Provide the [x, y] coordinate of the cell's center where the given text is located.  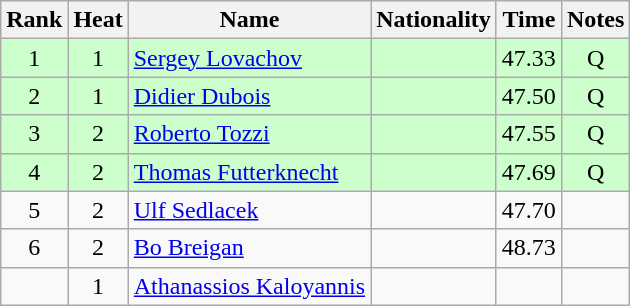
47.33 [528, 58]
Time [528, 20]
Name [249, 20]
47.50 [528, 96]
47.55 [528, 134]
Nationality [434, 20]
48.73 [528, 248]
Athanassios Kaloyannis [249, 286]
Roberto Tozzi [249, 134]
Didier Dubois [249, 96]
Rank [34, 20]
Bo Breigan [249, 248]
47.69 [528, 172]
47.70 [528, 210]
Sergey Lovachov [249, 58]
4 [34, 172]
Ulf Sedlacek [249, 210]
Heat [98, 20]
6 [34, 248]
5 [34, 210]
3 [34, 134]
Notes [595, 20]
Thomas Futterknecht [249, 172]
